Locate the cell with the specified text and output its [X, Y] center coordinate. 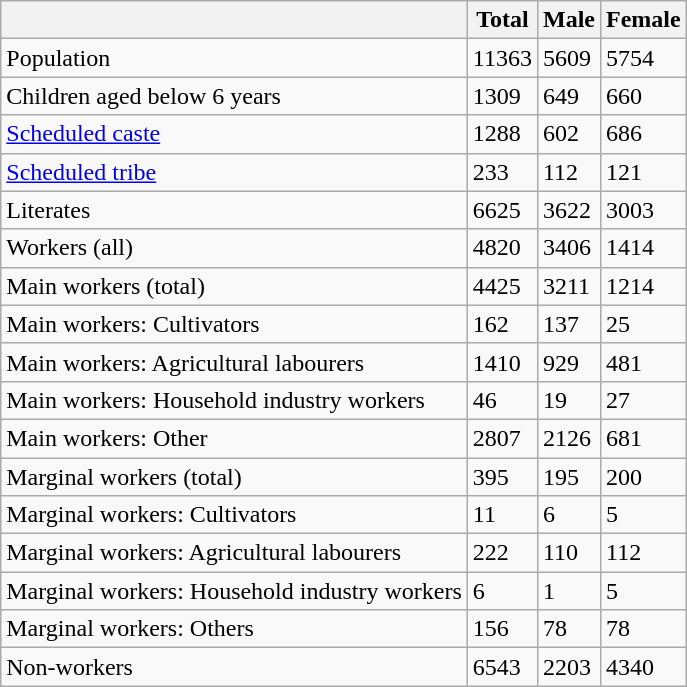
Main workers: Other [234, 438]
27 [644, 400]
200 [644, 477]
1288 [502, 134]
2203 [568, 667]
222 [502, 553]
2126 [568, 438]
Children aged below 6 years [234, 96]
Marginal workers (total) [234, 477]
3622 [568, 210]
195 [568, 477]
Male [568, 20]
Female [644, 20]
4820 [502, 248]
Main workers: Household industry workers [234, 400]
1214 [644, 286]
4425 [502, 286]
3003 [644, 210]
19 [568, 400]
162 [502, 324]
137 [568, 324]
1414 [644, 248]
11363 [502, 58]
6543 [502, 667]
Main workers: Cultivators [234, 324]
3406 [568, 248]
11 [502, 515]
5609 [568, 58]
5754 [644, 58]
Total [502, 20]
Literates [234, 210]
Marginal workers: Agricultural labourers [234, 553]
649 [568, 96]
602 [568, 134]
46 [502, 400]
Scheduled caste [234, 134]
Marginal workers: Others [234, 629]
Main workers: Agricultural labourers [234, 362]
681 [644, 438]
2807 [502, 438]
25 [644, 324]
686 [644, 134]
Workers (all) [234, 248]
121 [644, 172]
1309 [502, 96]
110 [568, 553]
Population [234, 58]
660 [644, 96]
3211 [568, 286]
481 [644, 362]
395 [502, 477]
Scheduled tribe [234, 172]
1410 [502, 362]
6625 [502, 210]
Marginal workers: Household industry workers [234, 591]
Main workers (total) [234, 286]
Non-workers [234, 667]
233 [502, 172]
929 [568, 362]
4340 [644, 667]
156 [502, 629]
1 [568, 591]
Marginal workers: Cultivators [234, 515]
